Locate the cell with the specified text and output its [X, Y] center coordinate. 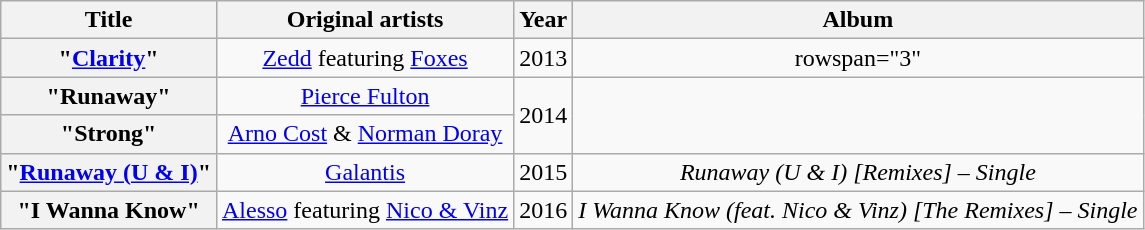
Title [109, 20]
"Strong" [109, 134]
Runaway (U & I) [Remixes] – Single [858, 172]
2015 [544, 172]
Original artists [364, 20]
Pierce Fulton [364, 96]
2014 [544, 115]
2013 [544, 58]
"I Wanna Know" [109, 210]
Alesso featuring Nico & Vinz [364, 210]
Album [858, 20]
Galantis [364, 172]
rowspan="3" [858, 58]
"Runaway" [109, 96]
"Clarity" [109, 58]
Arno Cost & Norman Doray [364, 134]
"Runaway (U & I)" [109, 172]
Zedd featuring Foxes [364, 58]
I Wanna Know (feat. Nico & Vinz) [The Remixes] – Single [858, 210]
2016 [544, 210]
Year [544, 20]
